Provide the [X, Y] coordinate of the cell's center where the given text is located.  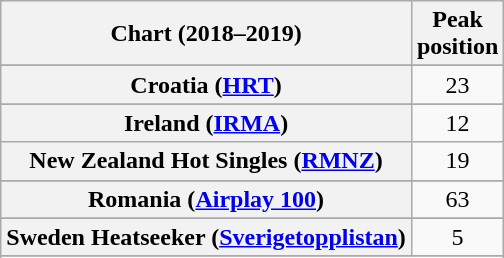
Romania (Airplay 100) [206, 199]
23 [457, 85]
Sweden Heatseeker (Sverigetopplistan) [206, 237]
Croatia (HRT) [206, 85]
12 [457, 123]
New Zealand Hot Singles (RMNZ) [206, 161]
Peakposition [457, 34]
5 [457, 237]
Ireland (IRMA) [206, 123]
19 [457, 161]
63 [457, 199]
Chart (2018–2019) [206, 34]
